Identify which cell holds the provided text, then report its [x, y] central coordinate. 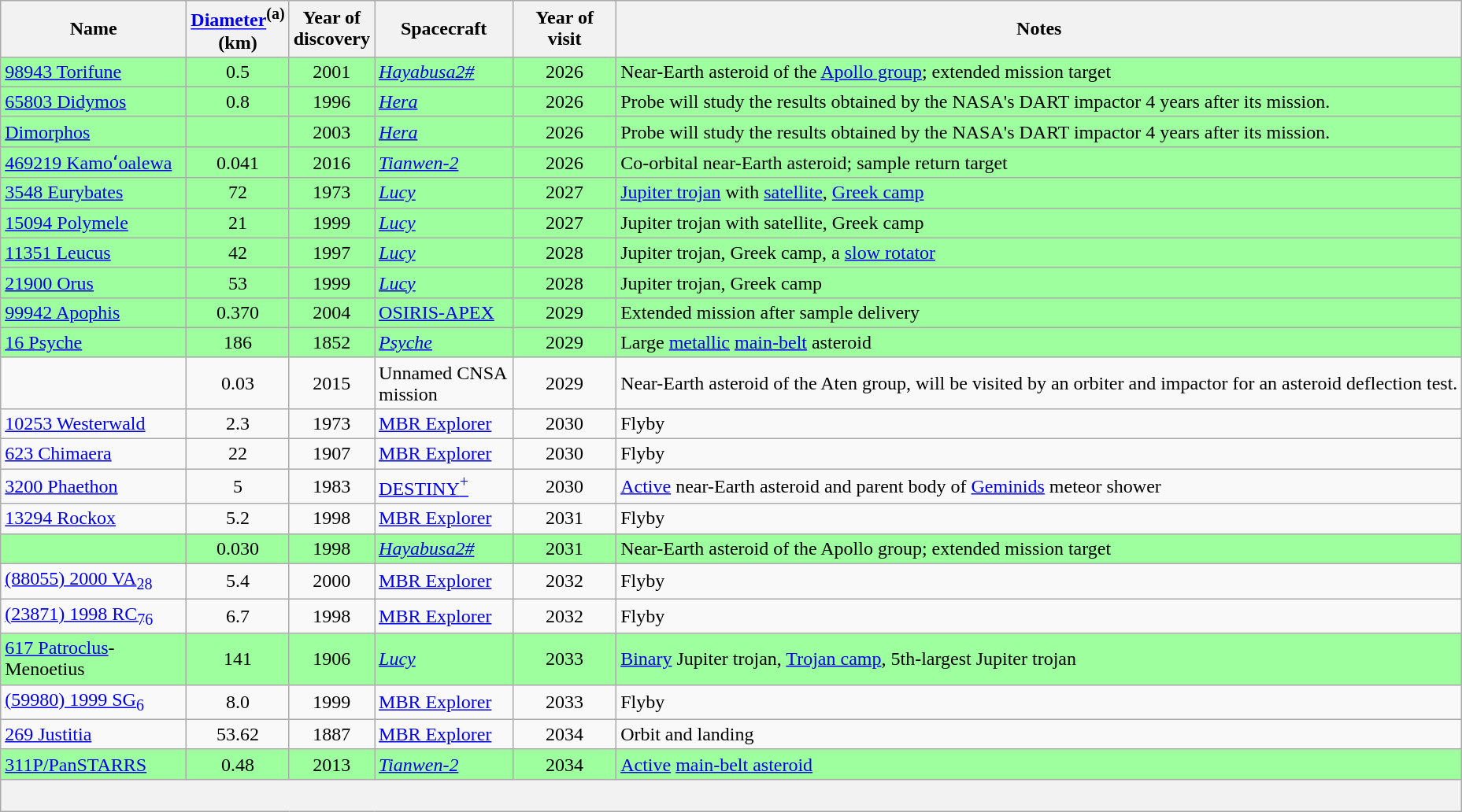
0.8 [238, 101]
2004 [331, 312]
15094 Polymele [94, 223]
2015 [331, 382]
2013 [331, 764]
Spacecraft [444, 29]
98943 Torifune [94, 72]
10253 Westerwald [94, 423]
Jupiter trojan, Greek camp [1039, 282]
53 [238, 282]
22 [238, 454]
42 [238, 253]
1907 [331, 454]
Year ofvisit [565, 29]
Near-Earth asteroid of the Aten group, will be visited by an orbiter and impactor for an asteroid deflection test. [1039, 382]
Dimorphos [94, 131]
2000 [331, 581]
2.3 [238, 423]
13294 Rockox [94, 519]
(23871) 1998 RC76 [94, 616]
(88055) 2000 VA28 [94, 581]
21900 Orus [94, 282]
Active near-Earth asteroid and parent body of Geminids meteor shower [1039, 486]
1906 [331, 659]
141 [238, 659]
Diameter(a)(km) [238, 29]
72 [238, 193]
186 [238, 342]
Orbit and landing [1039, 734]
21 [238, 223]
53.62 [238, 734]
1996 [331, 101]
5.2 [238, 519]
0.5 [238, 72]
5.4 [238, 581]
8.0 [238, 702]
OSIRIS-APEX [444, 312]
0.041 [238, 162]
623 Chimaera [94, 454]
2016 [331, 162]
3548 Eurybates [94, 193]
Large metallic main-belt asteroid [1039, 342]
1852 [331, 342]
0.48 [238, 764]
3200 Phaethon [94, 486]
Year ofdiscovery [331, 29]
DESTINY+ [444, 486]
65803 Didymos [94, 101]
617 Patroclus-Menoetius [94, 659]
2001 [331, 72]
6.7 [238, 616]
Name [94, 29]
0.030 [238, 548]
0.03 [238, 382]
Extended mission after sample delivery [1039, 312]
(59980) 1999 SG6 [94, 702]
Active main-belt asteroid [1039, 764]
99942 Apophis [94, 312]
Jupiter trojan, Greek camp, a slow rotator [1039, 253]
Unnamed CNSA mission [444, 382]
311P/PanSTARRS [94, 764]
16 Psyche [94, 342]
Psyche [444, 342]
11351 Leucus [94, 253]
2003 [331, 131]
1983 [331, 486]
1887 [331, 734]
Binary Jupiter trojan, Trojan camp, 5th-largest Jupiter trojan [1039, 659]
Notes [1039, 29]
269 Justitia [94, 734]
5 [238, 486]
0.370 [238, 312]
469219 Kamoʻoalewa [94, 162]
Co-orbital near-Earth asteroid; sample return target [1039, 162]
1997 [331, 253]
